Extract the (x, y) coordinate from the center of the cell holding the provided text.  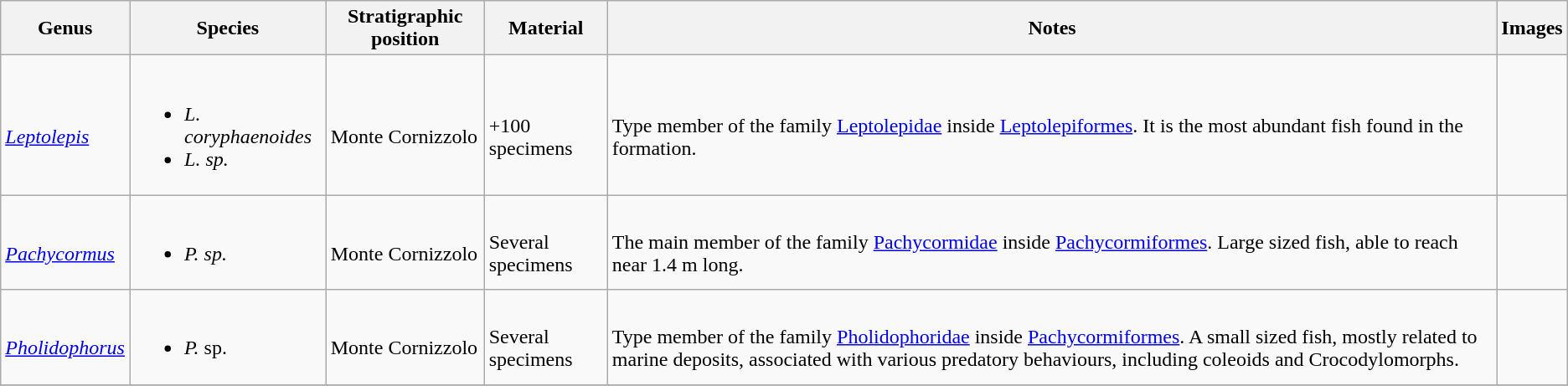
Genus (65, 28)
Pachycormus (65, 243)
Pholidophorus (65, 337)
Notes (1052, 28)
Images (1532, 28)
Material (546, 28)
Stratigraphic position (405, 28)
L. coryphaenoidesL. sp. (228, 126)
The main member of the family Pachycormidae inside Pachycormiformes. Large sized fish, able to reach near 1.4 m long. (1052, 243)
Species (228, 28)
+100 specimens (546, 126)
Leptolepis (65, 126)
Type member of the family Leptolepidae inside Leptolepiformes. It is the most abundant fish found in the formation. (1052, 126)
